Output the [x, y] coordinate of the center of the cell containing the given text.  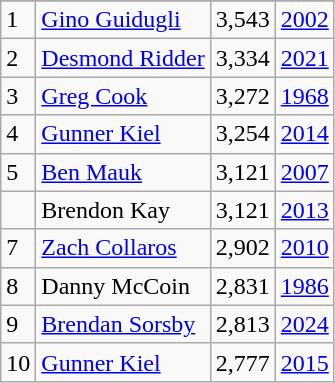
3,543 [242, 20]
3,334 [242, 58]
Desmond Ridder [123, 58]
Gino Guidugli [123, 20]
3 [18, 96]
2014 [304, 134]
2,813 [242, 324]
2002 [304, 20]
Ben Mauk [123, 172]
Brendon Kay [123, 210]
2,777 [242, 362]
2,831 [242, 286]
10 [18, 362]
Danny McCoin [123, 286]
1986 [304, 286]
9 [18, 324]
7 [18, 248]
Brendan Sorsby [123, 324]
2,902 [242, 248]
3,254 [242, 134]
2021 [304, 58]
1 [18, 20]
8 [18, 286]
Zach Collaros [123, 248]
2010 [304, 248]
4 [18, 134]
2 [18, 58]
1968 [304, 96]
3,272 [242, 96]
Greg Cook [123, 96]
2024 [304, 324]
5 [18, 172]
2015 [304, 362]
2007 [304, 172]
2013 [304, 210]
